Search for the cell housing the specified text and yield its [x, y] center coordinate. 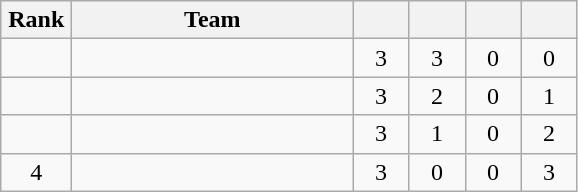
Team [212, 20]
Rank [36, 20]
4 [36, 172]
